Extract the (X, Y) coordinate from the center of the cell holding the provided text.  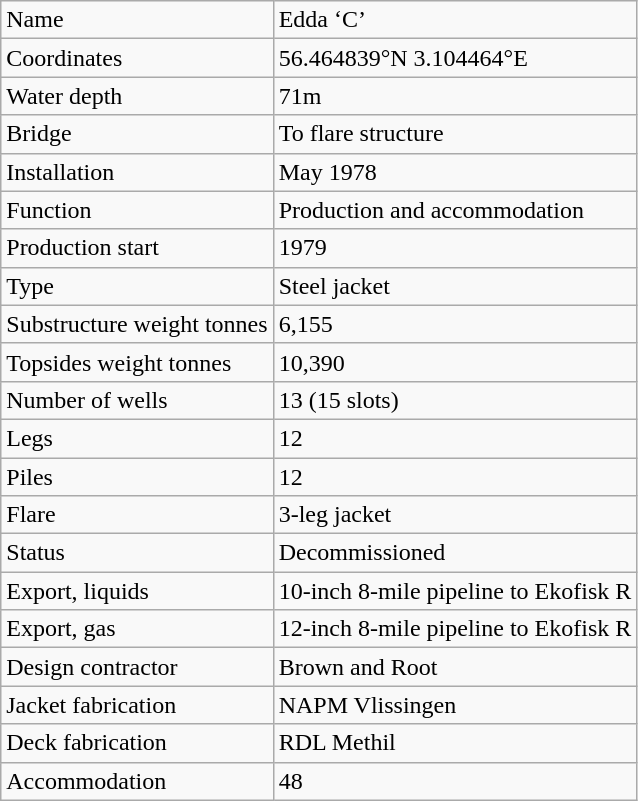
Jacket fabrication (137, 705)
Coordinates (137, 58)
6,155 (455, 324)
Water depth (137, 96)
Installation (137, 172)
Export, gas (137, 629)
Type (137, 286)
Export, liquids (137, 591)
Name (137, 20)
Design contractor (137, 667)
Number of wells (137, 400)
Edda ‘C’ (455, 20)
Function (137, 210)
Legs (137, 438)
Status (137, 553)
Substructure weight tonnes (137, 324)
May 1978 (455, 172)
Bridge (137, 134)
1979 (455, 248)
Decommissioned (455, 553)
To flare structure (455, 134)
48 (455, 781)
56.464839°N 3.104464°E (455, 58)
Steel jacket (455, 286)
3-leg jacket (455, 515)
Production and accommodation (455, 210)
Topsides weight tonnes (137, 362)
10-inch 8-mile pipeline to Ekofisk R (455, 591)
RDL Methil (455, 743)
Piles (137, 477)
12-inch 8-mile pipeline to Ekofisk R (455, 629)
Production start (137, 248)
Flare (137, 515)
10,390 (455, 362)
71m (455, 96)
NAPM Vlissingen (455, 705)
Brown and Root (455, 667)
Deck fabrication (137, 743)
Accommodation (137, 781)
13 (15 slots) (455, 400)
